Determine the (X, Y) coordinate at the center of the cell enclosing the given text.  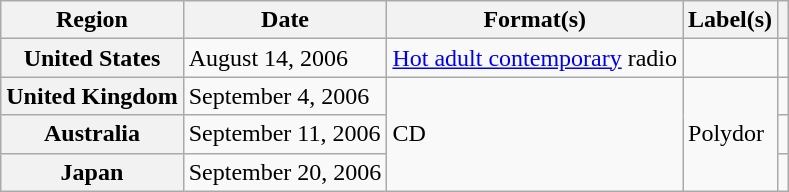
September 20, 2006 (285, 172)
August 14, 2006 (285, 58)
United States (92, 58)
Region (92, 20)
September 4, 2006 (285, 96)
Label(s) (730, 20)
September 11, 2006 (285, 134)
Australia (92, 134)
Hot adult contemporary radio (535, 58)
Polydor (730, 134)
CD (535, 134)
United Kingdom (92, 96)
Date (285, 20)
Japan (92, 172)
Format(s) (535, 20)
